Scan for the cell matching the given text and deliver its (X, Y) coordinate at center. 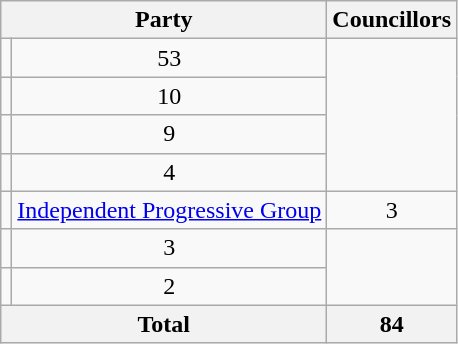
84 (392, 324)
53 (170, 58)
10 (170, 96)
Independent Progressive Group (170, 210)
9 (170, 134)
Total (164, 324)
Councillors (392, 20)
2 (170, 286)
4 (170, 172)
Party (164, 20)
